Extract the [x, y] coordinate from the center of the cell holding the provided text.  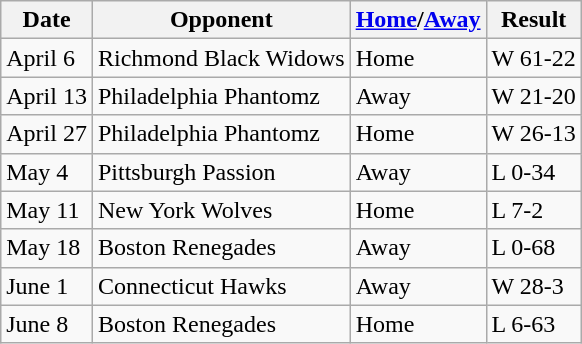
June 8 [47, 324]
April 6 [47, 58]
May 11 [47, 210]
May 18 [47, 248]
L 0-34 [534, 172]
L 6-63 [534, 324]
June 1 [47, 286]
Home/Away [418, 20]
May 4 [47, 172]
Date [47, 20]
W 61-22 [534, 58]
New York Wolves [221, 210]
Opponent [221, 20]
L 7-2 [534, 210]
W 28-3 [534, 286]
April 13 [47, 96]
W 26-13 [534, 134]
Connecticut Hawks [221, 286]
Pittsburgh Passion [221, 172]
Result [534, 20]
April 27 [47, 134]
Richmond Black Widows [221, 58]
L 0-68 [534, 248]
W 21-20 [534, 96]
